Return the (X, Y) coordinate for the center point of the cell that contains the specified text.  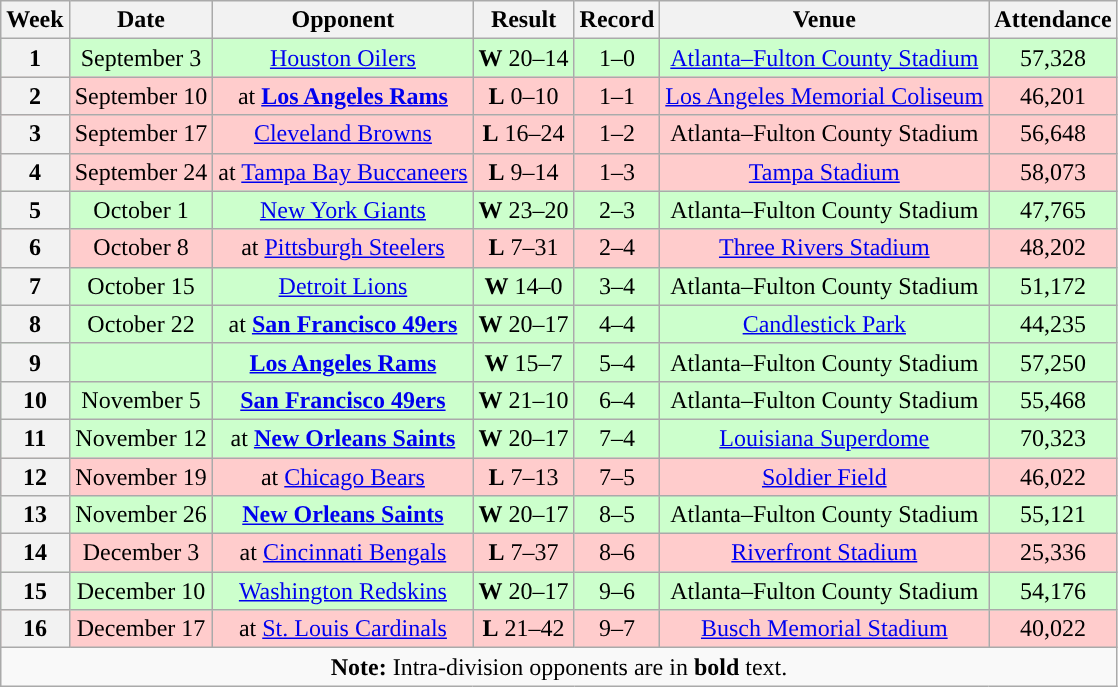
W 23–20 (524, 210)
2–3 (617, 210)
70,323 (1053, 438)
7–4 (617, 438)
12 (35, 477)
1–2 (617, 134)
11 (35, 438)
December 10 (141, 591)
46,022 (1053, 477)
4 (35, 172)
57,328 (1053, 58)
Date (141, 20)
8–5 (617, 515)
San Francisco 49ers (343, 400)
L 7–13 (524, 477)
at Chicago Bears (343, 477)
October 1 (141, 210)
at New Orleans Saints (343, 438)
Attendance (1053, 20)
7 (35, 286)
Note: Intra-division opponents are in bold text. (559, 667)
47,765 (1053, 210)
at Los Angeles Rams (343, 96)
November 12 (141, 438)
Busch Memorial Stadium (824, 629)
55,468 (1053, 400)
Tampa Stadium (824, 172)
November 19 (141, 477)
1 (35, 58)
November 5 (141, 400)
L 0–10 (524, 96)
Soldier Field (824, 477)
September 10 (141, 96)
Week (35, 20)
L 21–42 (524, 629)
Louisiana Superdome (824, 438)
October 8 (141, 248)
40,022 (1053, 629)
December 17 (141, 629)
15 (35, 591)
2–4 (617, 248)
Washington Redskins (343, 591)
1–1 (617, 96)
16 (35, 629)
October 22 (141, 324)
4–4 (617, 324)
October 15 (141, 286)
L 16–24 (524, 134)
Cleveland Browns (343, 134)
at St. Louis Cardinals (343, 629)
Houston Oilers (343, 58)
13 (35, 515)
44,235 (1053, 324)
September 17 (141, 134)
1–0 (617, 58)
Riverfront Stadium (824, 553)
58,073 (1053, 172)
9–7 (617, 629)
2 (35, 96)
W 15–7 (524, 362)
September 24 (141, 172)
48,202 (1053, 248)
14 (35, 553)
6–4 (617, 400)
November 26 (141, 515)
Venue (824, 20)
Three Rivers Stadium (824, 248)
W 20–14 (524, 58)
10 (35, 400)
1–3 (617, 172)
at Pittsburgh Steelers (343, 248)
9 (35, 362)
54,176 (1053, 591)
New York Giants (343, 210)
at Cincinnati Bengals (343, 553)
3 (35, 134)
at San Francisco 49ers (343, 324)
6 (35, 248)
December 3 (141, 553)
L 7–37 (524, 553)
Result (524, 20)
9–6 (617, 591)
Record (617, 20)
W 14–0 (524, 286)
Detroit Lions (343, 286)
57,250 (1053, 362)
8–6 (617, 553)
New Orleans Saints (343, 515)
8 (35, 324)
Los Angeles Memorial Coliseum (824, 96)
55,121 (1053, 515)
at Tampa Bay Buccaneers (343, 172)
25,336 (1053, 553)
Candlestick Park (824, 324)
W 21–10 (524, 400)
September 3 (141, 58)
5–4 (617, 362)
L 7–31 (524, 248)
7–5 (617, 477)
56,648 (1053, 134)
Los Angeles Rams (343, 362)
5 (35, 210)
46,201 (1053, 96)
L 9–14 (524, 172)
3–4 (617, 286)
51,172 (1053, 286)
Opponent (343, 20)
